Output the (X, Y) coordinate of the center of the cell containing the given text.  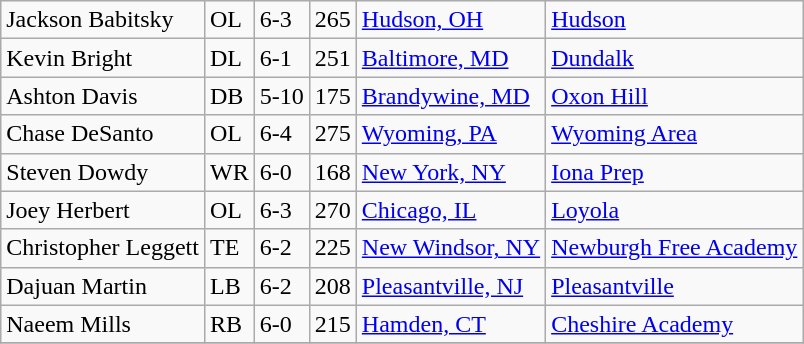
Baltimore, MD (450, 58)
Kevin Bright (103, 58)
Wyoming, PA (450, 134)
Jackson Babitsky (103, 20)
Steven Dowdy (103, 172)
Newburgh Free Academy (674, 248)
Cheshire Academy (674, 324)
RB (229, 324)
215 (332, 324)
New York, NY (450, 172)
265 (332, 20)
175 (332, 96)
Christopher Leggett (103, 248)
275 (332, 134)
Chicago, IL (450, 210)
Loyola (674, 210)
Naeem Mills (103, 324)
Dundalk (674, 58)
168 (332, 172)
Wyoming Area (674, 134)
DL (229, 58)
Ashton Davis (103, 96)
6-4 (282, 134)
Pleasantville, NJ (450, 286)
Pleasantville (674, 286)
251 (332, 58)
Iona Prep (674, 172)
208 (332, 286)
LB (229, 286)
New Windsor, NY (450, 248)
TE (229, 248)
Hudson, OH (450, 20)
270 (332, 210)
Brandywine, MD (450, 96)
Joey Herbert (103, 210)
225 (332, 248)
Chase DeSanto (103, 134)
Hudson (674, 20)
5-10 (282, 96)
WR (229, 172)
DB (229, 96)
6-1 (282, 58)
Hamden, CT (450, 324)
Dajuan Martin (103, 286)
Oxon Hill (674, 96)
